Provide the [X, Y] coordinate of the cell's center where the given text is located.  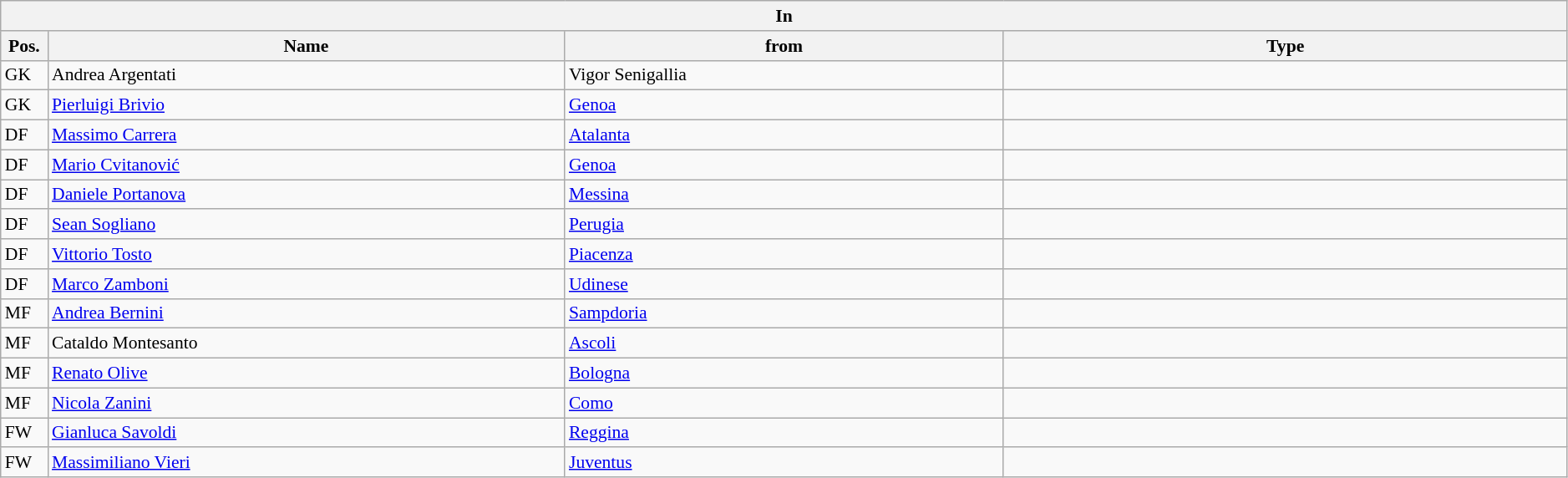
Reggina [784, 433]
Pos. [24, 46]
Daniele Portanova [306, 195]
Sampdoria [784, 313]
Juventus [784, 463]
Sean Sogliano [306, 225]
Bologna [784, 374]
Nicola Zanini [306, 403]
Vigor Senigallia [784, 75]
Renato Olive [306, 374]
In [784, 16]
Como [784, 403]
Pierluigi Brivio [306, 105]
Name [306, 46]
Marco Zamboni [306, 284]
Piacenza [784, 254]
Massimo Carrera [306, 135]
Messina [784, 195]
Ascoli [784, 343]
Vittorio Tosto [306, 254]
Type [1285, 46]
Massimiliano Vieri [306, 463]
Cataldo Montesanto [306, 343]
Atalanta [784, 135]
Gianluca Savoldi [306, 433]
Andrea Argentati [306, 75]
Perugia [784, 225]
Mario Cvitanović [306, 165]
from [784, 46]
Udinese [784, 284]
Andrea Bernini [306, 313]
